Output the (X, Y) coordinate of the center of the cell containing the given text.  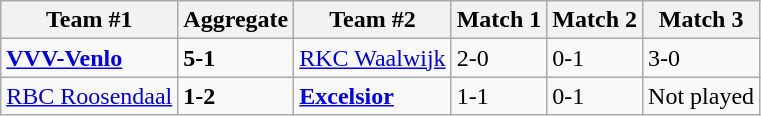
1-2 (236, 96)
2-0 (499, 58)
VVV-Venlo (90, 58)
Match 1 (499, 20)
Team #2 (372, 20)
Aggregate (236, 20)
RKC Waalwijk (372, 58)
1-1 (499, 96)
3-0 (702, 58)
RBC Roosendaal (90, 96)
Excelsior (372, 96)
Match 2 (595, 20)
Match 3 (702, 20)
Not played (702, 96)
Team #1 (90, 20)
5-1 (236, 58)
